Pinpoint the cell where the given text exists, returning its [X, Y] midpoint coordinate. 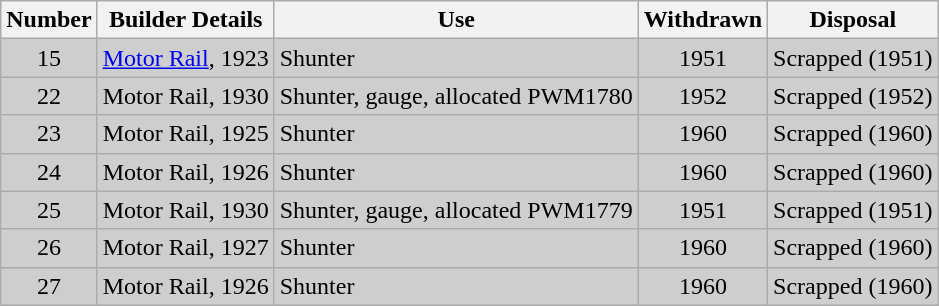
26 [49, 248]
Motor Rail, 1927 [186, 248]
Shunter, gauge, allocated PWM1780 [456, 96]
22 [49, 96]
Use [456, 20]
Motor Rail, 1923 [186, 58]
Shunter, gauge, allocated PWM1779 [456, 210]
24 [49, 172]
15 [49, 58]
Number [49, 20]
23 [49, 134]
1952 [702, 96]
Disposal [853, 20]
Builder Details [186, 20]
Motor Rail, 1925 [186, 134]
25 [49, 210]
Withdrawn [702, 20]
Scrapped (1952) [853, 96]
27 [49, 286]
